Provide the (x, y) coordinate of the cell's center where the given text is located.  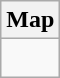
Map (30, 20)
